Return the [X, Y] coordinate for the center point of the cell that contains the specified text.  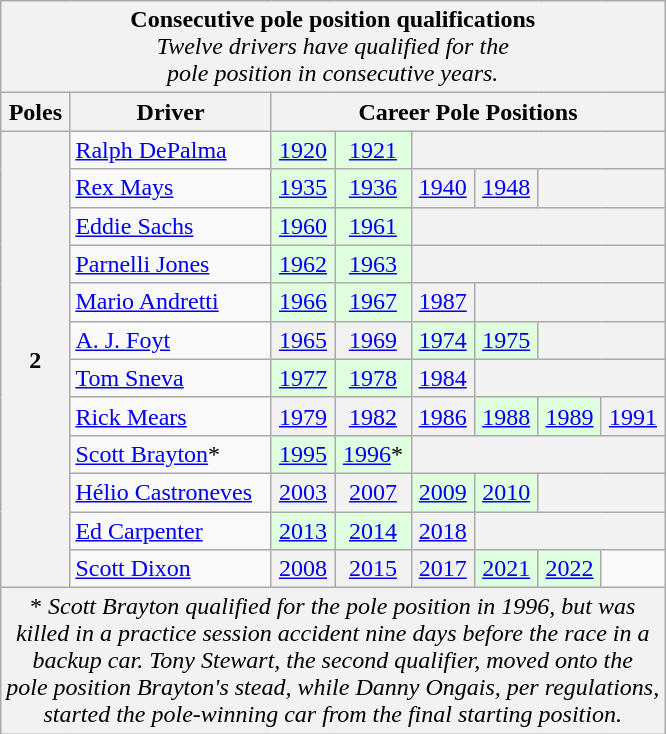
1969 [373, 340]
1965 [302, 340]
1920 [302, 150]
1988 [506, 416]
2021 [506, 569]
1989 [570, 416]
1996* [373, 454]
2009 [442, 492]
1967 [373, 302]
1978 [373, 378]
1975 [506, 340]
Poles [36, 112]
Driver [170, 112]
1948 [506, 188]
Rex Mays [170, 188]
2015 [373, 569]
2014 [373, 531]
Mario Andretti [170, 302]
2 [36, 360]
Consecutive pole position qualificationsTwelve drivers have qualified for thepole position in consecutive years. [333, 47]
2017 [442, 569]
1982 [373, 416]
1986 [442, 416]
2010 [506, 492]
Ralph DePalma [170, 150]
2008 [302, 569]
1940 [442, 188]
1936 [373, 188]
2018 [442, 531]
2007 [373, 492]
1987 [442, 302]
1977 [302, 378]
1991 [632, 416]
Scott Brayton* [170, 454]
1995 [302, 454]
1979 [302, 416]
2003 [302, 492]
1960 [302, 226]
1963 [373, 264]
Scott Dixon [170, 569]
A. J. Foyt [170, 340]
Eddie Sachs [170, 226]
Parnelli Jones [170, 264]
2022 [570, 569]
Hélio Castroneves [170, 492]
1984 [442, 378]
Rick Mears [170, 416]
1962 [302, 264]
Ed Carpenter [170, 531]
1935 [302, 188]
1921 [373, 150]
1961 [373, 226]
1974 [442, 340]
1966 [302, 302]
Tom Sneva [170, 378]
Career Pole Positions [468, 112]
2013 [302, 531]
